Extract the (x, y) coordinate from the center of the cell holding the provided text.  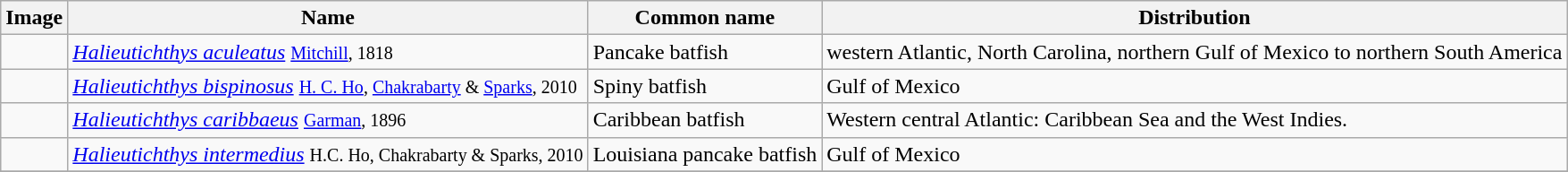
Common name (705, 18)
Western central Atlantic: Caribbean Sea and the West Indies. (1195, 120)
Image (34, 18)
Spiny batfish (705, 86)
Halieutichthys caribbaeus Garman, 1896 (328, 120)
Halieutichthys intermedius H.C. Ho, Chakrabarty & Sparks, 2010 (328, 154)
western Atlantic, North Carolina, northern Gulf of Mexico to northern South America (1195, 52)
Name (328, 18)
Louisiana pancake batfish (705, 154)
Pancake batfish (705, 52)
Halieutichthys aculeatus Mitchill, 1818 (328, 52)
Caribbean batfish (705, 120)
Distribution (1195, 18)
Halieutichthys bispinosus H. C. Ho, Chakrabarty & Sparks, 2010 (328, 86)
